Return the (x, y) coordinate for the center point of the cell that contains the specified text.  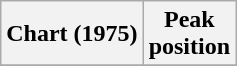
Peakposition (189, 34)
Chart (1975) (72, 34)
